Return (X, Y) of the center of cell containing provided text 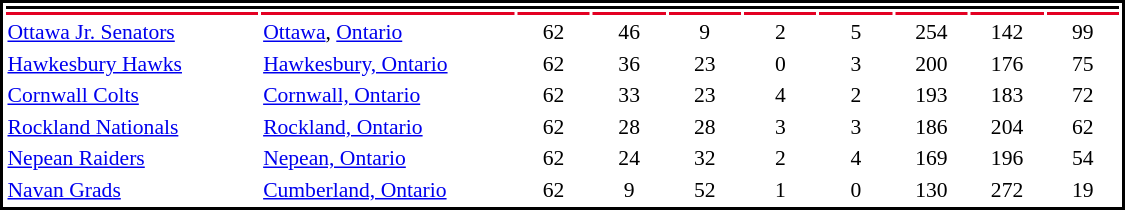
Cornwall Colts (132, 95)
204 (1008, 126)
52 (704, 190)
Nepean, Ontario (388, 158)
272 (1008, 190)
176 (1008, 64)
Hawkesbury, Ontario (388, 64)
Cumberland, Ontario (388, 190)
54 (1082, 158)
169 (932, 158)
Rockland Nationals (132, 126)
Rockland, Ontario (388, 126)
1 (780, 190)
183 (1008, 95)
5 (856, 32)
33 (630, 95)
72 (1082, 95)
196 (1008, 158)
Ottawa, Ontario (388, 32)
Hawkesbury Hawks (132, 64)
24 (630, 158)
Navan Grads (132, 190)
Cornwall, Ontario (388, 95)
19 (1082, 190)
Nepean Raiders (132, 158)
46 (630, 32)
Ottawa Jr. Senators (132, 32)
75 (1082, 64)
200 (932, 64)
142 (1008, 32)
130 (932, 190)
254 (932, 32)
99 (1082, 32)
193 (932, 95)
186 (932, 126)
32 (704, 158)
36 (630, 64)
